Output the (X, Y) coordinate of the center of the cell containing the given text.  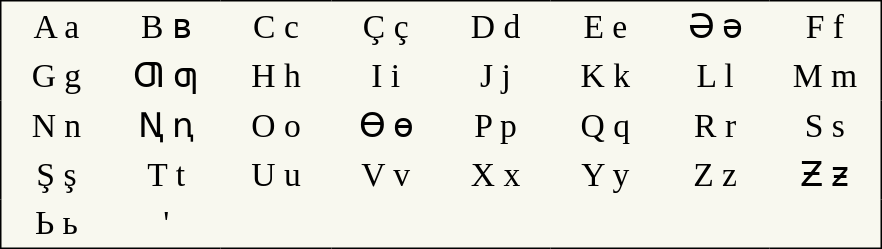
Ꞑ ꞑ (166, 125)
Ө ө (386, 125)
R r (715, 125)
C c (276, 26)
F f (826, 26)
U u (276, 175)
Ə ə (715, 26)
Ƶ ƶ (826, 175)
I i (386, 76)
D d (496, 26)
X x (496, 175)
Ç ç (386, 26)
T t (166, 175)
' (166, 224)
E e (605, 26)
J j (496, 76)
Q q (605, 125)
L l (715, 76)
S s (826, 125)
Y y (605, 175)
Ь ь (56, 224)
K k (605, 76)
V v (386, 175)
A a (56, 26)
H h (276, 76)
O o (276, 125)
M m (826, 76)
P p (496, 125)
Ƣ ƣ (166, 76)
G g (56, 76)
B ʙ (166, 26)
N n (56, 125)
Z z (715, 175)
Ş ş (56, 175)
